Pinpoint the cell where the given text exists, returning its [X, Y] midpoint coordinate. 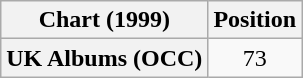
Position [255, 20]
73 [255, 58]
Chart (1999) [104, 20]
UK Albums (OCC) [104, 58]
